Determine the [x, y] coordinate at the center of the cell enclosing the given text.  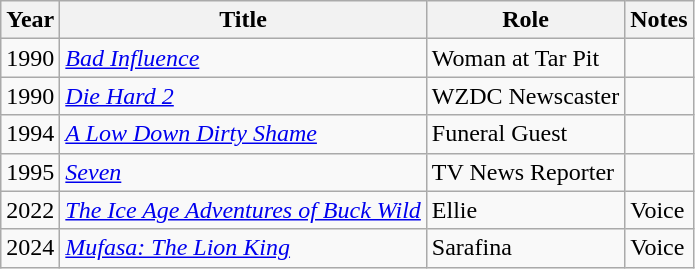
TV News Reporter [525, 172]
A Low Down Dirty Shame [244, 134]
1995 [30, 172]
Role [525, 20]
2022 [30, 210]
Notes [659, 20]
Woman at Tar Pit [525, 58]
Ellie [525, 210]
WZDC Newscaster [525, 96]
Year [30, 20]
Title [244, 20]
Funeral Guest [525, 134]
Die Hard 2 [244, 96]
2024 [30, 248]
Bad Influence [244, 58]
Mufasa: The Lion King [244, 248]
1994 [30, 134]
Seven [244, 172]
Sarafina [525, 248]
The Ice Age Adventures of Buck Wild [244, 210]
